For the text-containing cell, return its midpoint in [X, Y] coordinate format. 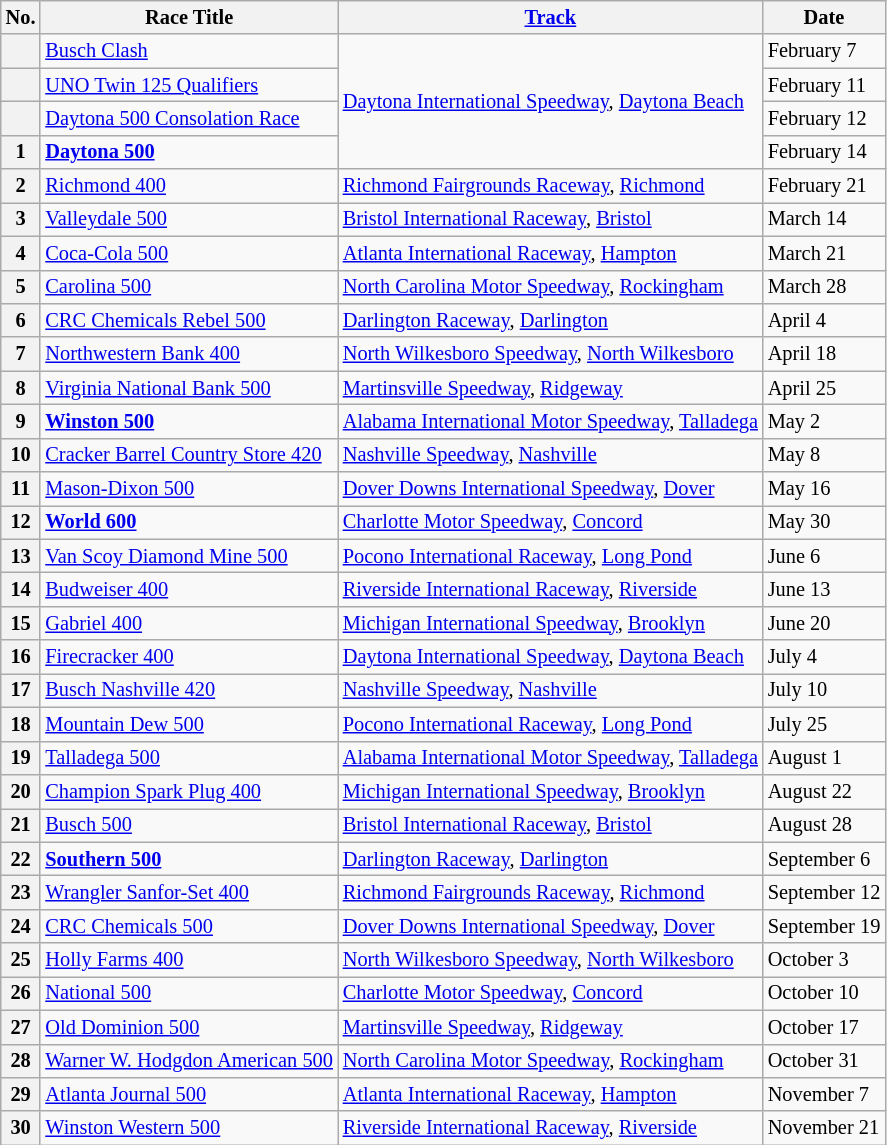
October 10 [824, 993]
29 [21, 1094]
November 21 [824, 1128]
October 3 [824, 960]
September 6 [824, 859]
February 7 [824, 51]
July 10 [824, 690]
Old Dominion 500 [188, 1027]
October 31 [824, 1061]
Talladega 500 [188, 758]
12 [21, 522]
March 21 [824, 253]
19 [21, 758]
UNO Twin 125 Qualifiers [188, 85]
1 [21, 152]
20 [21, 791]
Wrangler Sanfor-Set 400 [188, 892]
15 [21, 623]
10 [21, 455]
22 [21, 859]
2 [21, 186]
May 8 [824, 455]
February 21 [824, 186]
3 [21, 219]
October 17 [824, 1027]
CRC Chemicals Rebel 500 [188, 320]
Busch 500 [188, 825]
June 13 [824, 589]
Virginia National Bank 500 [188, 388]
May 2 [824, 421]
September 12 [824, 892]
Race Title [188, 17]
November 7 [824, 1094]
March 28 [824, 287]
11 [21, 489]
Northwestern Bank 400 [188, 354]
July 25 [824, 724]
14 [21, 589]
CRC Chemicals 500 [188, 926]
Holly Farms 400 [188, 960]
Carolina 500 [188, 287]
17 [21, 690]
September 19 [824, 926]
August 22 [824, 791]
16 [21, 657]
Daytona 500 Consolation Race [188, 118]
Coca-Cola 500 [188, 253]
Warner W. Hodgdon American 500 [188, 1061]
Atlanta Journal 500 [188, 1094]
April 4 [824, 320]
Van Scoy Diamond Mine 500 [188, 556]
No. [21, 17]
Champion Spark Plug 400 [188, 791]
Track [550, 17]
Daytona 500 [188, 152]
Busch Nashville 420 [188, 690]
9 [21, 421]
5 [21, 287]
August 1 [824, 758]
April 25 [824, 388]
13 [21, 556]
April 18 [824, 354]
Date [824, 17]
Southern 500 [188, 859]
May 30 [824, 522]
18 [21, 724]
30 [21, 1128]
February 14 [824, 152]
27 [21, 1027]
Budweiser 400 [188, 589]
Valleydale 500 [188, 219]
National 500 [188, 993]
Richmond 400 [188, 186]
Busch Clash [188, 51]
28 [21, 1061]
February 12 [824, 118]
August 28 [824, 825]
Firecracker 400 [188, 657]
8 [21, 388]
May 16 [824, 489]
Mountain Dew 500 [188, 724]
6 [21, 320]
21 [21, 825]
Winston Western 500 [188, 1128]
Gabriel 400 [188, 623]
March 14 [824, 219]
Cracker Barrel Country Store 420 [188, 455]
Mason-Dixon 500 [188, 489]
26 [21, 993]
World 600 [188, 522]
24 [21, 926]
February 11 [824, 85]
July 4 [824, 657]
7 [21, 354]
June 20 [824, 623]
June 6 [824, 556]
25 [21, 960]
23 [21, 892]
Winston 500 [188, 421]
4 [21, 253]
